Scan for the cell matching the given text and deliver its [X, Y] coordinate at center. 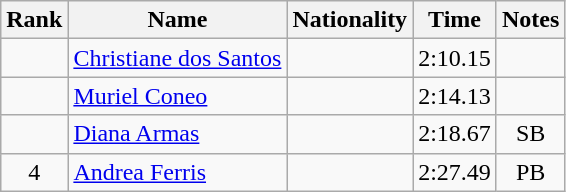
Andrea Ferris [178, 172]
Nationality [350, 20]
Name [178, 20]
Rank [34, 20]
Muriel Coneo [178, 96]
SB [530, 134]
Notes [530, 20]
Time [455, 20]
2:10.15 [455, 58]
Diana Armas [178, 134]
2:14.13 [455, 96]
Christiane dos Santos [178, 58]
2:27.49 [455, 172]
4 [34, 172]
2:18.67 [455, 134]
PB [530, 172]
